For the text-containing cell, return its midpoint in [x, y] coordinate format. 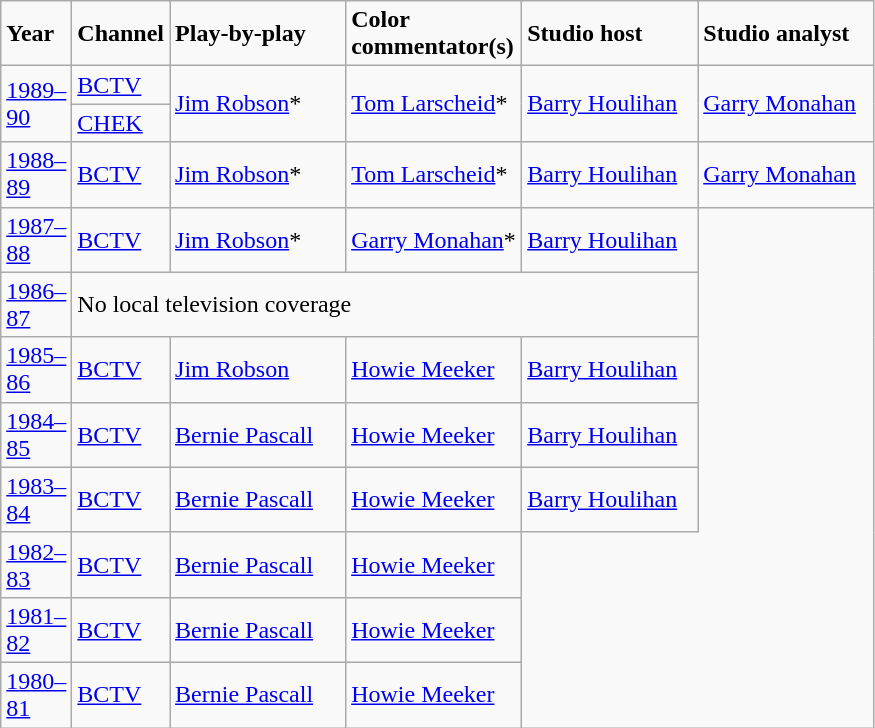
1983–84 [36, 500]
Studio analyst [786, 34]
Garry Monahan* [434, 240]
Studio host [610, 34]
1981–82 [36, 630]
Year [36, 34]
Color commentator(s) [434, 34]
Play-by-play [258, 34]
CHEK [121, 123]
Jim Robson [258, 370]
1980–81 [36, 694]
1984–85 [36, 434]
No local television coverage [385, 304]
1982–83 [36, 564]
1985–86 [36, 370]
1987–88 [36, 240]
1988–89 [36, 174]
1986–87 [36, 304]
Channel [121, 34]
1989–90 [36, 104]
